Search for the cell housing the specified text and yield its [x, y] center coordinate. 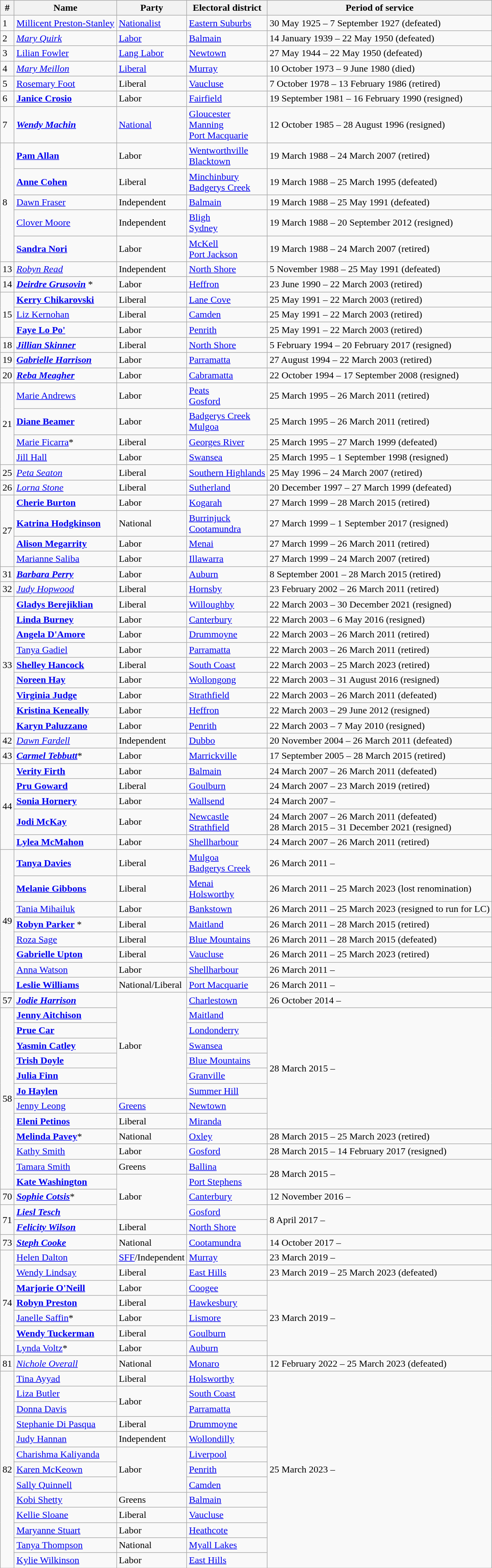
1 [7, 23]
Steph Cooke [65, 1242]
Peta Seaton [65, 472]
26 March 2011 – 25 March 2023 (retired) [380, 954]
25 March 1995 – 27 March 1999 (defeated) [380, 442]
2 [7, 38]
Melinda Pavey* [65, 1136]
15 [7, 315]
Port Stephens [227, 1182]
Tina Ayyad [65, 1379]
Gabrielle Harrison [65, 360]
Yasmin Catley [65, 1045]
Lane Cove [227, 300]
Burrinjuck Cootamundra [227, 523]
Myall Lakes [227, 1545]
Kate Washington [65, 1182]
Nationalist [152, 23]
Lismore [227, 1318]
5 February 1994 – 20 February 2017 (resigned) [380, 345]
26 March 2011 – 28 March 2015 (defeated) [380, 939]
Karen McKeown [65, 1469]
Angela D'Amore [65, 635]
8 [7, 202]
Kobi Shetty [65, 1500]
Illawarra [227, 559]
Name [65, 8]
42 [7, 740]
PeatsGosford [227, 395]
Noreen Hay [65, 680]
3 [7, 53]
Lang Labor [152, 53]
Sutherland [227, 487]
8 April 2017 – [380, 1219]
Deirdre Grusovin * [65, 284]
19 March 1988 – 25 March 1995 (defeated) [380, 181]
Newcastle Strathfield [227, 822]
Jillian Skinner [65, 345]
Tanya Thompson [65, 1545]
Rosemary Foot [65, 84]
Robyn Preston [65, 1303]
Wendy Machin [65, 125]
5 [7, 84]
19 March 1988 – 20 September 2012 (resigned) [380, 223]
Barbara Perry [65, 574]
Sophie Cotsis* [65, 1197]
Kogarah [227, 503]
Oxley [227, 1136]
Miranda [227, 1121]
Cabramatta [227, 375]
27 March 1999 – 28 March 2015 (retired) [380, 503]
Summer Hill [227, 1091]
22 March 2003 – 7 May 2010 (resigned) [380, 725]
MulgoaBadgerys Creek [227, 863]
Tania Mihailuk [65, 909]
Shelley Hancock [65, 665]
27 August 1994 – 22 March 2003 (retired) [380, 360]
Tanya Gadiel [65, 650]
12 November 2016 – [380, 1197]
Southern Highlands [227, 472]
Melanie Gibbons [65, 889]
Alison Megarrity [65, 544]
27 March 1999 – 1 September 2017 (resigned) [380, 523]
Diane Beamer [65, 422]
Liza Butler [65, 1394]
22 March 2003 – 29 June 2012 (resigned) [380, 710]
WentworthvilleBlacktown [227, 156]
Menai Holsworthy [227, 889]
20 [7, 375]
13 [7, 269]
Electoral district [227, 8]
26 March 2011 – 25 March 2023 (lost renomination) [380, 889]
22 March 2003 – 6 May 2016 (resigned) [380, 619]
14 January 1939 – 22 May 1950 (defeated) [380, 38]
Coogee [227, 1288]
Party [152, 8]
Pam Allan [65, 156]
22 March 2003 – 31 August 2016 (resigned) [380, 680]
Marie Andrews [65, 395]
Fairfield [227, 99]
24 March 2007 – 26 March 2011 (defeated) 28 March 2015 – 31 December 2021 (resigned) [380, 822]
44 [7, 806]
Willoughby [227, 604]
Wollongong [227, 680]
Prue Car [65, 1030]
Kerry Chikarovski [65, 300]
Clover Moore [65, 223]
25 March 2023 – [380, 1470]
Cootamundra [227, 1242]
Robyn Parker * [65, 924]
Katrina Hodgkinson [65, 523]
28 March 2015 – 25 March 2023 (retired) [380, 1136]
Pru Goward [65, 786]
Janice Crosio [65, 99]
National/Liberal [152, 985]
Wollondilly [227, 1439]
81 [7, 1363]
58 [7, 1098]
Kellie Sloane [65, 1515]
4 [7, 68]
Gabrielle Upton [65, 954]
Monaro [227, 1363]
Lilian Fowler [65, 53]
Marie Ficarra* [65, 442]
24 March 2007 – 26 March 2011 (retired) [380, 842]
Stephanie Di Pasqua [65, 1424]
19 [7, 360]
Charishma Kaliyanda [65, 1454]
Lynda Voltz* [65, 1348]
Donna Davis [65, 1409]
20 December 1997 – 27 March 1999 (defeated) [380, 487]
Helen Dalton [65, 1257]
Badgerys CreekMulgoa [227, 422]
7 October 1978 – 13 February 1986 (retired) [380, 84]
Judy Hopwood [65, 589]
Gladys Berejiklian [65, 604]
17 September 2005 – 28 March 2015 (retired) [380, 756]
Charlestown [227, 1000]
73 [7, 1242]
43 [7, 756]
82 [7, 1470]
Carmel Tebbutt* [65, 756]
McKellPort Jackson [227, 248]
Bankstown [227, 909]
Period of service [380, 8]
Cherie Burton [65, 503]
10 October 1973 – 9 June 1980 (died) [380, 68]
Trish Doyle [65, 1061]
Millicent Preston-Stanley [65, 23]
Jodie Harrison [65, 1000]
Wendy Tuckerman [65, 1333]
26 March 2011 – 28 March 2015 (retired) [380, 924]
23 June 1990 – 22 March 2003 (retired) [380, 284]
21 [7, 424]
25 March 1995 – 1 September 1998 (resigned) [380, 457]
71 [7, 1219]
Leslie Williams [65, 985]
26 [7, 487]
Julia Finn [65, 1076]
Anna Watson [65, 970]
22 March 2003 – 30 December 2021 (resigned) [380, 604]
Verity Firth [65, 771]
Strathfield [227, 695]
Judy Hannan [65, 1439]
Mary Quirk [65, 38]
12 February 2022 – 25 March 2023 (defeated) [380, 1363]
Kylie Wilkinson [65, 1560]
Liesl Tesch [65, 1212]
Jenny Aitchison [65, 1015]
70 [7, 1197]
18 [7, 345]
27 March 1999 – 24 March 2007 (retired) [380, 559]
BlighSydney [227, 223]
Wallsend [227, 801]
49 [7, 921]
19 March 1988 – 25 May 1991 (defeated) [380, 202]
14 [7, 284]
7 [7, 125]
32 [7, 589]
SFF/Independent [152, 1257]
Port Macquarie [227, 985]
Sonia Hornery [65, 801]
20 November 2004 – 26 March 2011 (defeated) [380, 740]
30 May 1925 – 7 September 1927 (defeated) [380, 23]
28 March 2015 – 14 February 2017 (resigned) [380, 1151]
Mary Meillon [65, 68]
Holsworthy [227, 1379]
Kristina Keneally [65, 710]
Liz Kernohan [65, 315]
27 May 1944 – 22 May 1950 (defeated) [380, 53]
Granville [227, 1076]
24 March 2007 – [380, 801]
Eastern Suburbs [227, 23]
19 September 1981 – 16 February 1990 (resigned) [380, 99]
25 [7, 472]
Heathcote [227, 1530]
27 March 1999 – 26 March 2011 (retired) [380, 544]
Jo Haylen [65, 1091]
Tanya Davies [65, 863]
24 March 2007 – 23 March 2019 (retired) [380, 786]
23 February 2002 – 26 March 2011 (retired) [380, 589]
Londonderry [227, 1030]
Marrickville [227, 756]
8 September 2001 – 28 March 2015 (retired) [380, 574]
Felicity Wilson [65, 1227]
6 [7, 99]
MinchinburyBadgerys Creek [227, 181]
Ballina [227, 1167]
22 March 2003 – 25 March 2023 (retired) [380, 665]
Reba Meagher [65, 375]
25 May 1996 – 24 March 2007 (retired) [380, 472]
Georges River [227, 442]
# [7, 8]
Roza Sage [65, 939]
Janelle Saffin* [65, 1318]
27 [7, 531]
5 November 1988 – 25 May 1991 (defeated) [380, 269]
Eleni Petinos [65, 1121]
Sally Quinnell [65, 1484]
Faye Lo Po' [65, 330]
Anne Cohen [65, 181]
Sandra Nori [65, 248]
Nichole Overall [65, 1363]
Maryanne Stuart [65, 1530]
12 October 1985 – 28 August 1996 (resigned) [380, 125]
Virginia Judge [65, 695]
Robyn Read [65, 269]
Linda Burney [65, 619]
Jenny Leong [65, 1106]
Menai [227, 544]
Dubbo [227, 740]
Dawn Fraser [65, 202]
74 [7, 1303]
Tamara Smith [65, 1167]
31 [7, 574]
Wendy Lindsay [65, 1272]
Marjorie O'Neill [65, 1288]
Hornsby [227, 589]
Hawkesbury [227, 1303]
26 March 2011 – 25 March 2023 (resigned to run for LC) [380, 909]
Marianne Saliba [65, 559]
23 March 2019 – 25 March 2023 (defeated) [380, 1272]
26 October 2014 – [380, 1000]
Lorna Stone [65, 487]
GloucesterManningPort Macquarie [227, 125]
22 October 1994 – 17 September 2008 (resigned) [380, 375]
Liverpool [227, 1454]
Jill Hall [65, 457]
24 March 2007 – 26 March 2011 (defeated) [380, 771]
Dawn Fardell [65, 740]
Karyn Paluzzano [65, 725]
22 March 2003 – 26 March 2011 (defeated) [380, 695]
14 October 2017 – [380, 1242]
57 [7, 1000]
Kathy Smith [65, 1151]
33 [7, 665]
Lylea McMahon [65, 842]
Jodi McKay [65, 822]
